Find where the given text appears and provide that cell's center as (X, Y) coordinate. 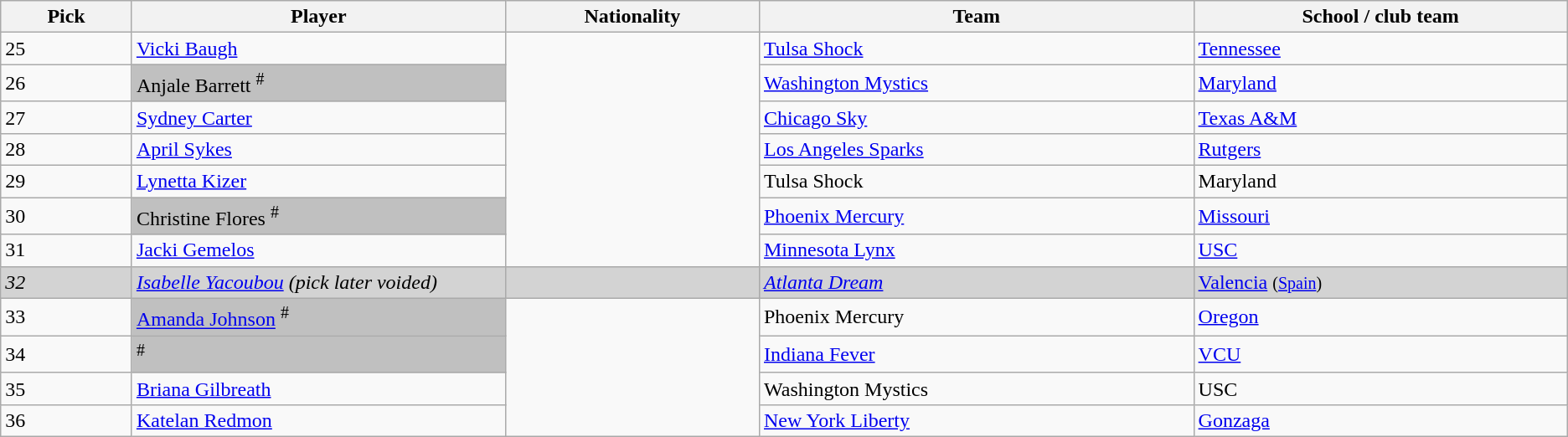
Missouri (1380, 216)
31 (67, 250)
36 (67, 420)
Indiana Fever (977, 355)
April Sykes (318, 149)
34 (67, 355)
32 (67, 282)
Katelan Redmon (318, 420)
27 (67, 117)
28 (67, 149)
Rutgers (1380, 149)
33 (67, 316)
Amanda Johnson # (318, 316)
Christine Flores # (318, 216)
Lynetta Kizer (318, 182)
Isabelle Yacoubou (pick later voided) (318, 282)
Jacki Gemelos (318, 250)
30 (67, 216)
Anjale Barrett # (318, 84)
Oregon (1380, 316)
29 (67, 182)
Los Angeles Sparks (977, 149)
# (318, 355)
Briana Gilbreath (318, 388)
Team (977, 17)
School / club team (1380, 17)
Minnesota Lynx (977, 250)
Valencia (Spain) (1380, 282)
Atlanta Dream (977, 282)
Pick (67, 17)
Tennessee (1380, 49)
35 (67, 388)
Vicki Baugh (318, 49)
Texas A&M (1380, 117)
New York Liberty (977, 420)
Player (318, 17)
Nationality (632, 17)
26 (67, 84)
VCU (1380, 355)
25 (67, 49)
Sydney Carter (318, 117)
Chicago Sky (977, 117)
Gonzaga (1380, 420)
